Extract the [X, Y] coordinate from the center of the cell holding the provided text.  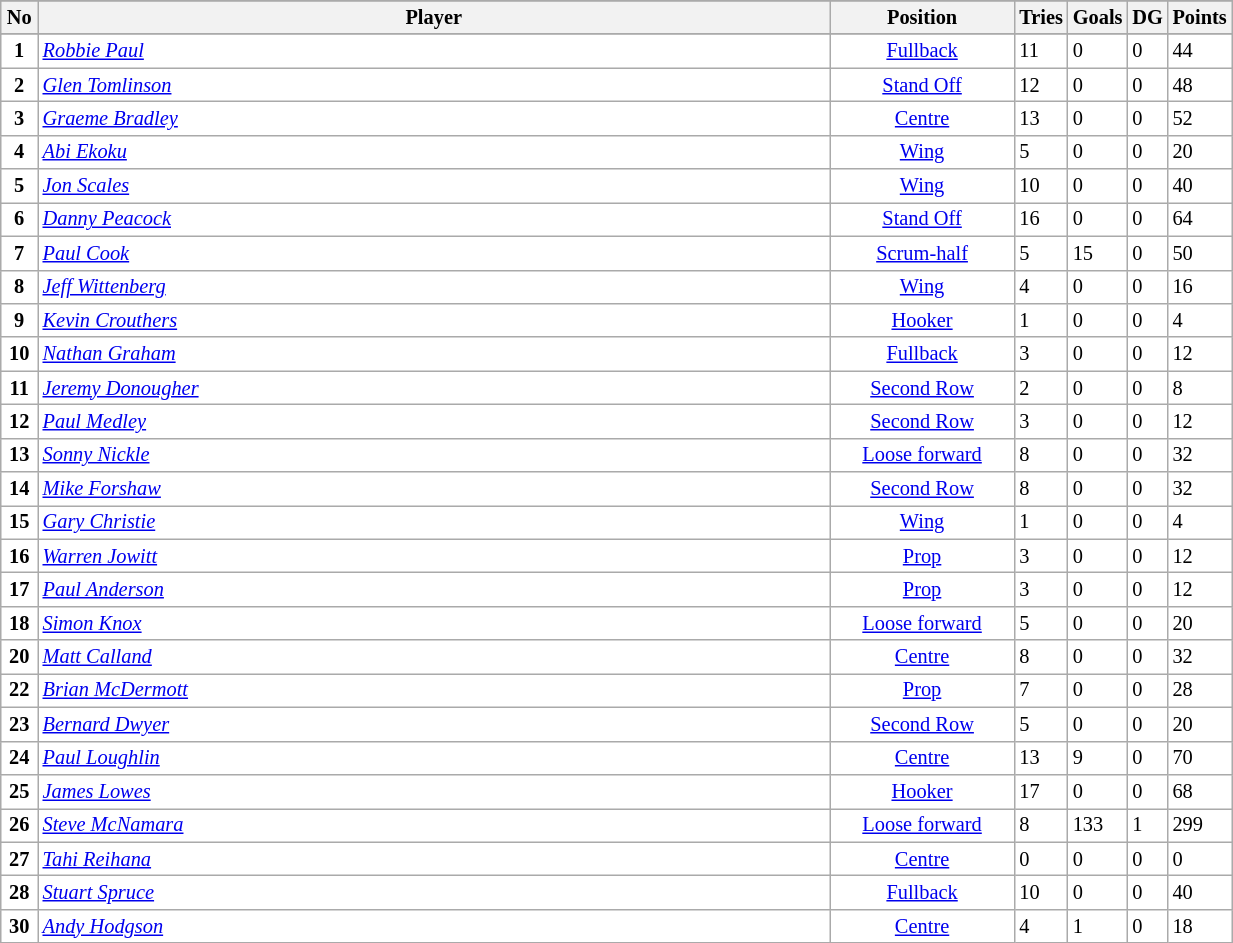
Paul Loughlin [434, 758]
Simon Knox [434, 623]
Paul Medley [434, 421]
No [20, 17]
Sonny Nickle [434, 455]
Position [922, 17]
68 [1200, 791]
James Lowes [434, 791]
64 [1200, 219]
48 [1200, 85]
27 [20, 859]
Andy Hodgson [434, 926]
Jon Scales [434, 186]
Points [1200, 17]
6 [20, 219]
22 [20, 690]
Bernard Dwyer [434, 724]
Abi Ekoku [434, 152]
44 [1200, 51]
Tahi Reihana [434, 859]
25 [20, 791]
Player [434, 17]
Stuart Spruce [434, 892]
DG [1147, 17]
14 [20, 489]
23 [20, 724]
Nathan Graham [434, 354]
Graeme Bradley [434, 118]
Steve McNamara [434, 825]
Tries [1040, 17]
133 [1098, 825]
24 [20, 758]
50 [1200, 253]
Danny Peacock [434, 219]
Brian McDermott [434, 690]
Kevin Crouthers [434, 320]
Mike Forshaw [434, 489]
30 [20, 926]
Jeff Wittenberg [434, 287]
299 [1200, 825]
Paul Anderson [434, 589]
Goals [1098, 17]
26 [20, 825]
Matt Calland [434, 657]
Glen Tomlinson [434, 85]
Gary Christie [434, 522]
Jeremy Donougher [434, 388]
70 [1200, 758]
52 [1200, 118]
Robbie Paul [434, 51]
Paul Cook [434, 253]
Scrum-half [922, 253]
Warren Jowitt [434, 556]
